Determine the [X, Y] coordinate at the center of the cell enclosing the given text.  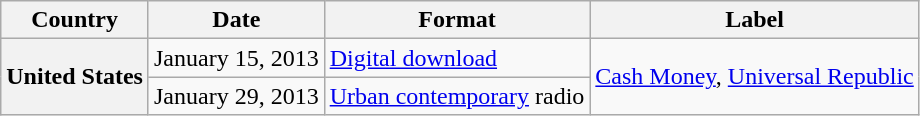
Country [75, 20]
United States [75, 77]
Digital download [457, 58]
Cash Money, Universal Republic [754, 77]
Label [754, 20]
January 29, 2013 [236, 96]
Urban contemporary radio [457, 96]
Date [236, 20]
January 15, 2013 [236, 58]
Format [457, 20]
